Find where the given text appears and provide that cell's center as (x, y) coordinate. 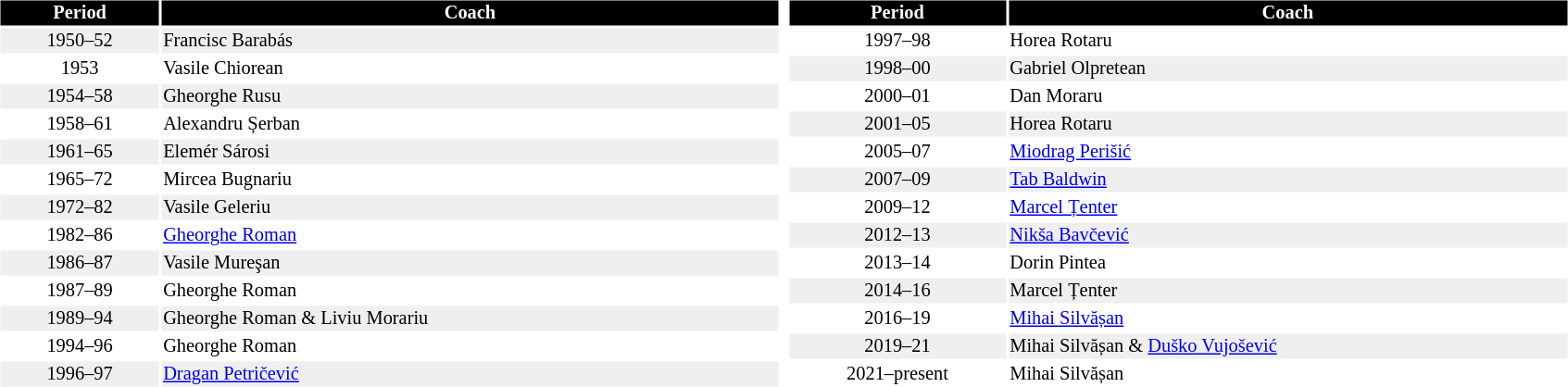
1950–52 (80, 41)
1986–87 (80, 263)
1994–96 (80, 346)
Francisc Barabás (470, 41)
2013–14 (897, 263)
Elemér Sárosi (470, 152)
2000–01 (897, 96)
2014–16 (897, 291)
2021–present (897, 374)
Mihai Silvășan & Duško Vujošević (1287, 346)
Alexandru Șerban (470, 124)
Dorin Pintea (1287, 263)
Dragan Petričević (470, 374)
Miodrag Perišić (1287, 152)
Gheorghe Roman & Liviu Morariu (470, 318)
Gheorghe Rusu (470, 96)
1987–89 (80, 291)
Tab Baldwin (1287, 180)
1965–72 (80, 180)
1953 (80, 69)
Mircea Bugnariu (470, 180)
2009–12 (897, 207)
1997–98 (897, 41)
1958–61 (80, 124)
1996–97 (80, 374)
Vasile Chiorean (470, 69)
Gabriel Olpretean (1287, 69)
2019–21 (897, 346)
Dan Moraru (1287, 96)
2012–13 (897, 235)
2007–09 (897, 180)
1982–86 (80, 235)
1998–00 (897, 69)
2001–05 (897, 124)
Vasile Geleriu (470, 207)
1972–82 (80, 207)
1989–94 (80, 318)
2005–07 (897, 152)
2016–19 (897, 318)
Nikša Bavčević (1287, 235)
Vasile Mureşan (470, 263)
1954–58 (80, 96)
1961–65 (80, 152)
